For the text-containing cell, return its midpoint in (x, y) coordinate format. 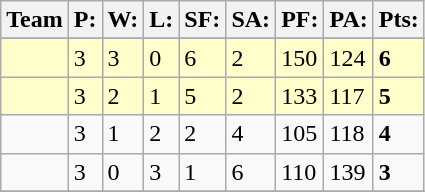
124 (348, 58)
118 (348, 134)
Pts: (398, 20)
P: (85, 20)
139 (348, 172)
PF: (300, 20)
105 (300, 134)
133 (300, 96)
150 (300, 58)
L: (162, 20)
PA: (348, 20)
SA: (251, 20)
W: (123, 20)
Team (35, 20)
117 (348, 96)
110 (300, 172)
SF: (202, 20)
